From the cell containing the given text, extract its center point as [x, y] coordinate. 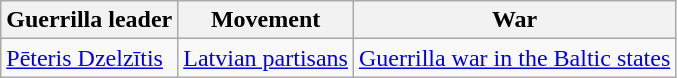
Pēteris Dzelzītis [90, 58]
Guerrilla leader [90, 20]
Latvian partisans [266, 58]
Movement [266, 20]
War [514, 20]
Guerrilla war in the Baltic states [514, 58]
